Return [x, y] of the center of cell containing provided text 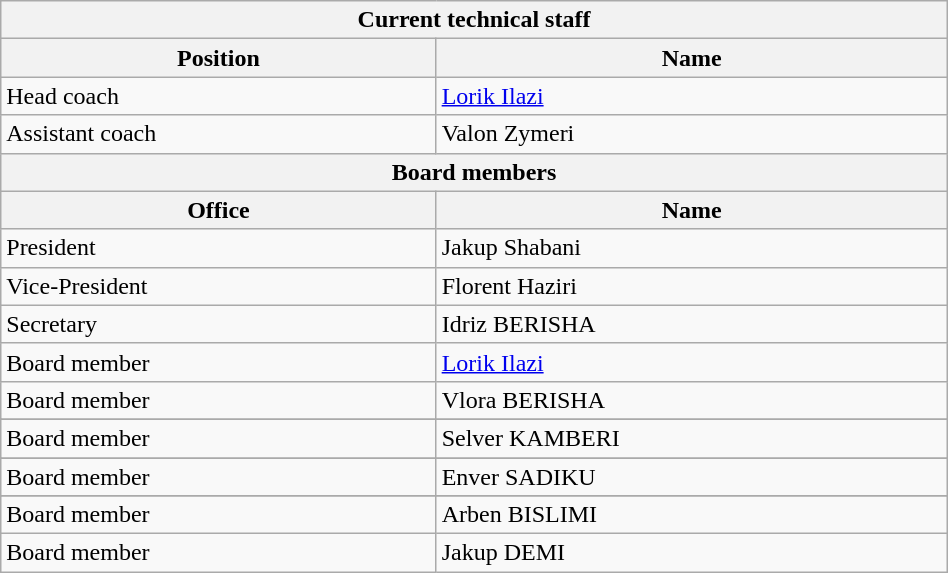
Arben BISLIMI [692, 515]
Current technical staff [474, 20]
Enver SADIKU [692, 477]
President [218, 248]
Secretary [218, 324]
Idriz BERISHA [692, 324]
Jakup Shabani [692, 248]
Head coach [218, 96]
Selver KAMBERI [692, 438]
Position [218, 58]
Vlora BERISHA [692, 400]
Board members [474, 172]
Valon Zymeri [692, 134]
Assistant coach [218, 134]
Florent Haziri [692, 286]
Jakup DEMI [692, 553]
Office [218, 210]
Vice-President [218, 286]
